Search for the cell housing the specified text and yield its (X, Y) center coordinate. 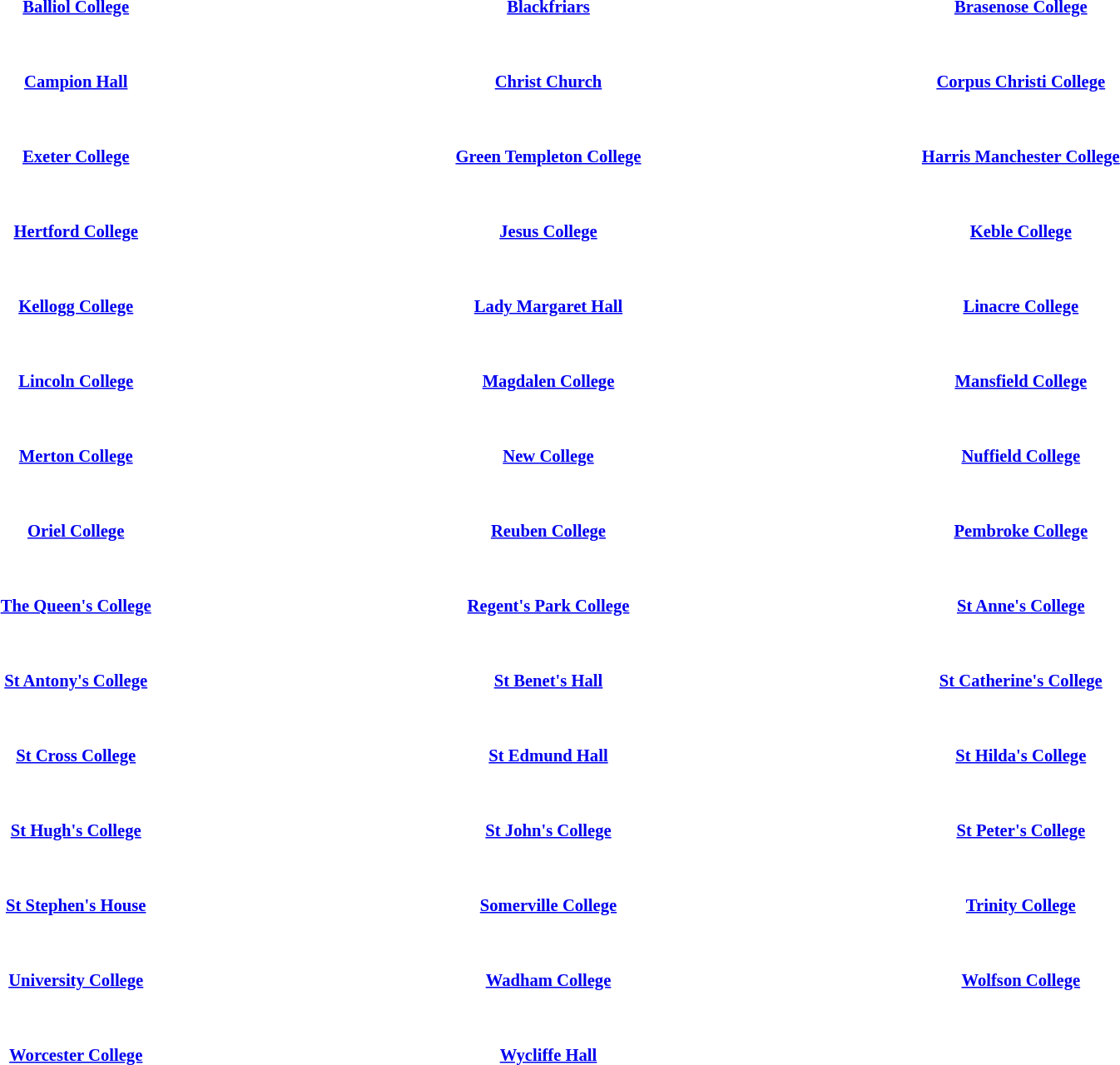
Lady Margaret Hall (549, 306)
St John's College (549, 830)
St Edmund Hall (549, 755)
Regent's Park College (549, 606)
Jesus College (549, 231)
Somerville College (549, 905)
Reuben College (549, 531)
Green Templeton College (549, 156)
Christ Church (549, 82)
Wadham College (549, 980)
Magdalen College (549, 381)
New College (549, 456)
St Benet's Hall (549, 681)
